For the text-containing cell, return its midpoint in [x, y] coordinate format. 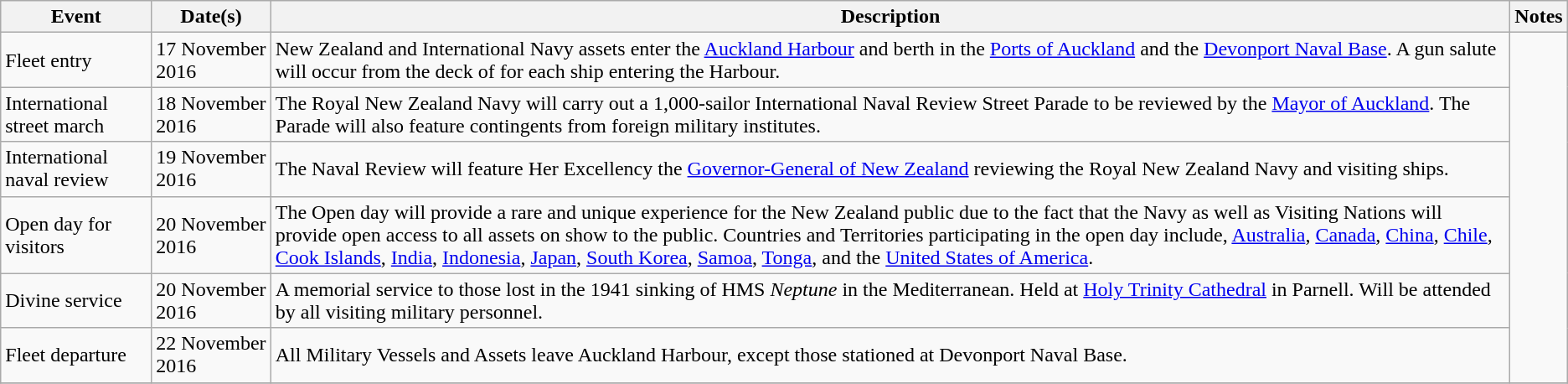
The Naval Review will feature Her Excellency the Governor-General of New Zealand reviewing the Royal New Zealand Navy and visiting ships. [890, 169]
Description [890, 17]
Fleet departure [76, 355]
Fleet entry [76, 60]
All Military Vessels and Assets leave Auckland Harbour, except those stationed at Devonport Naval Base. [890, 355]
Date(s) [211, 17]
19 November 2016 [211, 169]
International street march [76, 114]
Event [76, 17]
Divine service [76, 300]
Open day for visitors [76, 235]
18 November 2016 [211, 114]
22 November 2016 [211, 355]
Notes [1539, 17]
International naval review [76, 169]
17 November 2016 [211, 60]
